Return the (x, y) coordinate for the center point of the cell that contains the specified text.  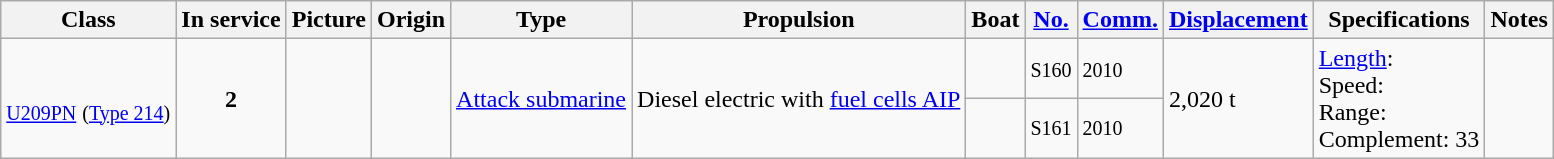
Class (88, 20)
Origin (410, 20)
Type (542, 20)
Notes (1519, 20)
U209PN (Type 214) (88, 98)
Picture (328, 20)
Diesel electric with fuel cells AIP (799, 98)
Length: Speed: Range: Complement: 33 (1399, 98)
Comm. (1120, 20)
2,020 t (1238, 98)
S160 (1051, 69)
No. (1051, 20)
2 (231, 98)
Attack submarine (542, 98)
Specifications (1399, 20)
S161 (1051, 128)
Displacement (1238, 20)
In service (231, 20)
Propulsion (799, 20)
Boat (996, 20)
